Return the [X, Y] coordinate for the center point of the cell that contains the specified text.  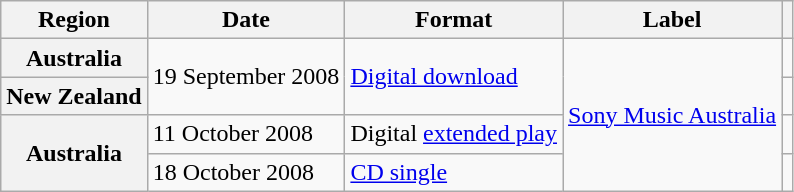
19 September 2008 [246, 77]
11 October 2008 [246, 134]
Digital download [454, 77]
Region [74, 20]
18 October 2008 [246, 172]
Digital extended play [454, 134]
CD single [454, 172]
Format [454, 20]
Date [246, 20]
Sony Music Australia [672, 115]
New Zealand [74, 96]
Label [672, 20]
